Pinpoint the cell where the given text exists, returning its (x, y) midpoint coordinate. 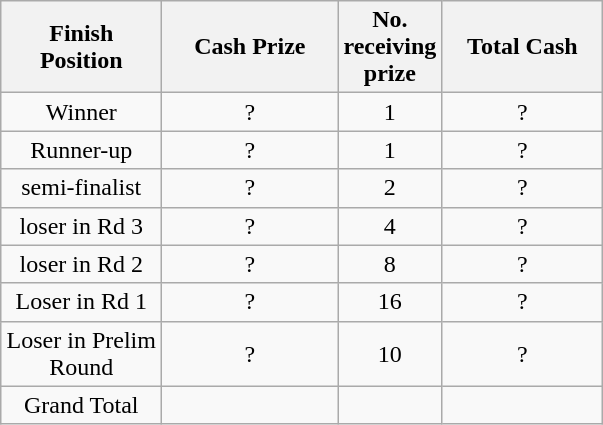
Loser in Prelim Round (82, 354)
10 (390, 354)
8 (390, 264)
Grand Total (82, 405)
4 (390, 226)
16 (390, 302)
Cash Prize (250, 47)
semi-finalist (82, 188)
Finish Position (82, 47)
loser in Rd 3 (82, 226)
Winner (82, 112)
Runner-up (82, 150)
2 (390, 188)
Loser in Rd 1 (82, 302)
loser in Rd 2 (82, 264)
No. receiving prize (390, 47)
Total Cash (522, 47)
